Locate the cell with the specified text and output its [x, y] center coordinate. 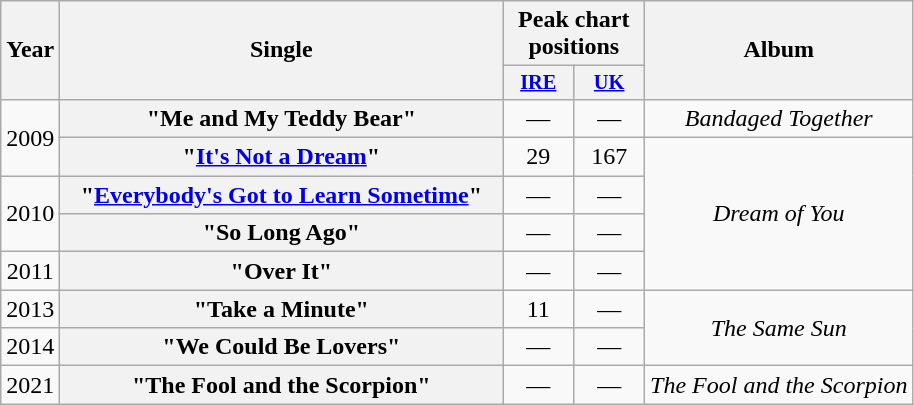
2014 [30, 347]
2013 [30, 309]
Peak chart positions [574, 34]
"So Long Ago" [282, 233]
Year [30, 50]
Album [779, 50]
Dream of You [779, 214]
Bandaged Together [779, 118]
"The Fool and the Scorpion" [282, 385]
"Everybody's Got to Learn Sometime" [282, 195]
2010 [30, 214]
2011 [30, 271]
"Me and My Teddy Bear" [282, 118]
"We Could Be Lovers" [282, 347]
UK [610, 83]
29 [538, 157]
"It's Not a Dream" [282, 157]
"Take a Minute" [282, 309]
The Fool and the Scorpion [779, 385]
Single [282, 50]
The Same Sun [779, 328]
2009 [30, 137]
11 [538, 309]
167 [610, 157]
2021 [30, 385]
IRE [538, 83]
"Over It" [282, 271]
